From the cell containing the given text, extract its center point as [x, y] coordinate. 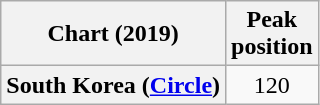
Chart (2019) [114, 34]
Peakposition [272, 34]
120 [272, 85]
South Korea (Circle) [114, 85]
